From the cell containing the given text, extract its center point as (x, y) coordinate. 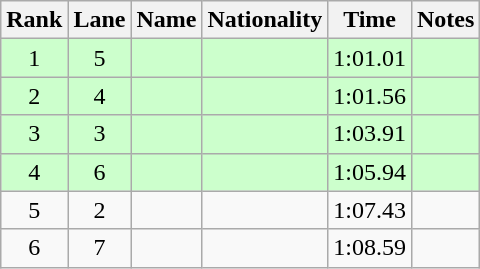
7 (100, 248)
1 (34, 58)
1:05.94 (370, 172)
Name (166, 20)
Notes (445, 20)
1:01.01 (370, 58)
Rank (34, 20)
Lane (100, 20)
1:08.59 (370, 248)
Nationality (265, 20)
Time (370, 20)
1:03.91 (370, 134)
1:07.43 (370, 210)
1:01.56 (370, 96)
